Search for the cell housing the specified text and yield its [X, Y] center coordinate. 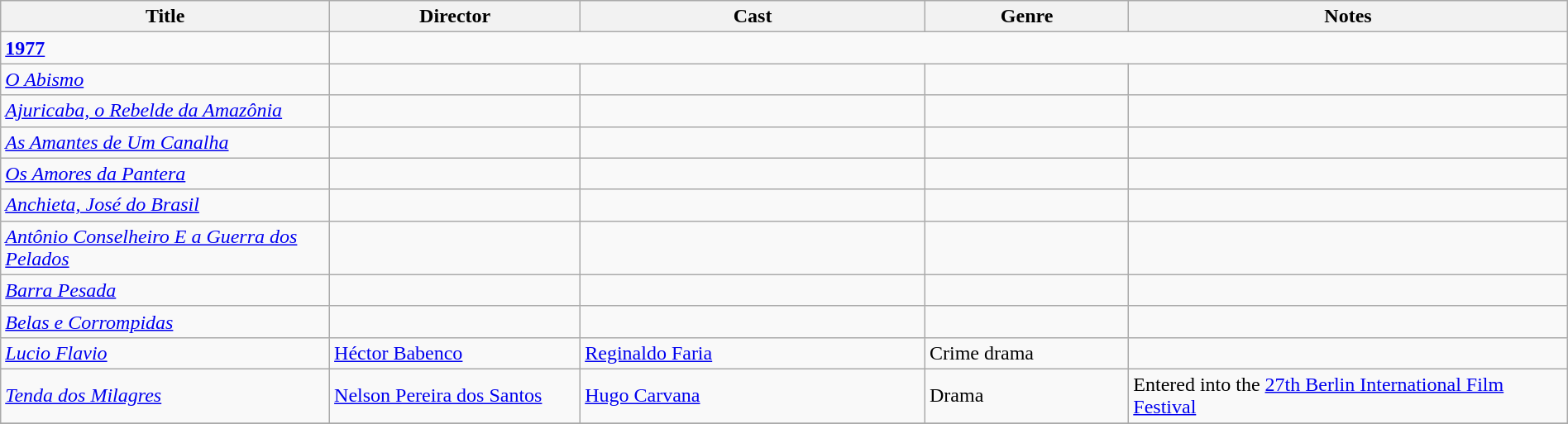
Tenda dos Milagres [165, 395]
Os Amores da Pantera [165, 174]
Héctor Babenco [455, 353]
Notes [1348, 17]
Belas e Corrompidas [165, 322]
Cast [753, 17]
Ajuricaba, o Rebelde da Amazônia [165, 111]
Reginaldo Faria [753, 353]
Antônio Conselheiro E a Guerra dos Pelados [165, 248]
Lucio Flavio [165, 353]
Nelson Pereira dos Santos [455, 395]
Entered into the 27th Berlin International Film Festival [1348, 395]
Title [165, 17]
Anchieta, José do Brasil [165, 205]
Genre [1026, 17]
As Amantes de Um Canalha [165, 142]
Hugo Carvana [753, 395]
1977 [165, 48]
O Abismo [165, 79]
Drama [1026, 395]
Crime drama [1026, 353]
Director [455, 17]
Barra Pesada [165, 290]
